Determine the (X, Y) coordinate at the center of the cell enclosing the given text.  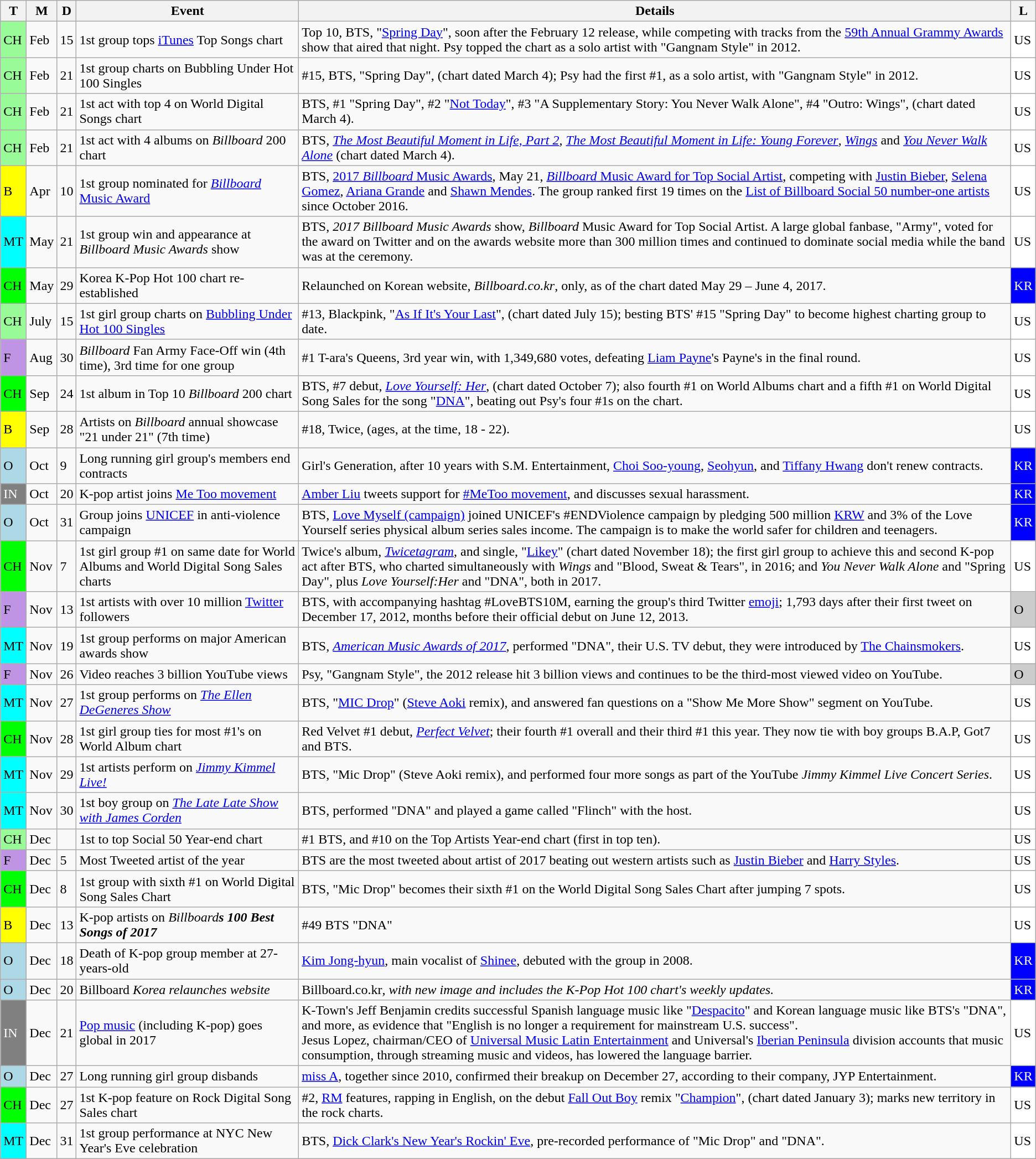
Billboard.co.kr, with new image and includes the K-Pop Hot 100 chart's weekly updates. (655, 989)
5 (66, 860)
#2, RM features, rapping in English, on the debut Fall Out Boy remix "Champion", (chart dated January 3); marks new territory in the rock charts. (655, 1105)
1st K-pop feature on Rock Digital Song Sales chart (188, 1105)
Event (188, 11)
Details (655, 11)
1st artists perform on Jimmy Kimmel Live! (188, 775)
1st boy group on The Late Late Show with James Corden (188, 810)
7 (66, 566)
Death of K-pop group member at 27-years-old (188, 961)
#13, Blackpink, "As If It's Your Last", (chart dated July 15); besting BTS' #15 "Spring Day" to become highest charting group to date. (655, 321)
BTS, performed "DNA" and played a game called "Flinch" with the host. (655, 810)
1st group with sixth #1 on World Digital Song Sales Chart (188, 889)
Artists on Billboard annual showcase "21 under 21" (7th time) (188, 430)
Pop music (including K-pop) goes global in 2017 (188, 1033)
Kim Jong-hyun, main vocalist of Shinee, debuted with the group in 2008. (655, 961)
#1 BTS, and #10 on the Top Artists Year-end chart (first in top ten). (655, 839)
BTS, #1 "Spring Day", #2 "Not Today", #3 "A Supplementary Story: You Never Walk Alone", #4 "Outro: Wings", (chart dated March 4). (655, 112)
1st act with 4 albums on Billboard 200 chart (188, 147)
L (1023, 11)
1st group tops iTunes Top Songs chart (188, 40)
Most Tweeted artist of the year (188, 860)
miss A, together since 2010, confirmed their breakup on December 27, according to their company, JYP Entertainment. (655, 1077)
8 (66, 889)
1st to top Social 50 Year-end chart (188, 839)
10 (66, 191)
D (66, 11)
BTS, American Music Awards of 2017, performed "DNA", their U.S. TV debut, they were introduced by The Chainsmokers. (655, 645)
Long running girl group disbands (188, 1077)
1st group performs on major American awards show (188, 645)
Long running girl group's members end contracts (188, 465)
K-pop artist joins Me Too movement (188, 494)
1st artists with over 10 million Twitter followers (188, 610)
Amber Liu tweets support for #MeToo movement, and discusses sexual harassment. (655, 494)
Apr (42, 191)
Aug (42, 358)
18 (66, 961)
26 (66, 674)
1st girl group charts on Bubbling Under Hot 100 Singles (188, 321)
July (42, 321)
1st group performs on The Ellen DeGeneres Show (188, 703)
#18, Twice, (ages, at the time, 18 - 22). (655, 430)
#1 T-ara's Queens, 3rd year win, with 1,349,680 votes, defeating Liam Payne's Payne's in the final round. (655, 358)
1st group charts on Bubbling Under Hot 100 Singles (188, 75)
Korea K-Pop Hot 100 chart re-established (188, 286)
Billboard Fan Army Face-Off win (4th time), 3rd time for one group (188, 358)
T (13, 11)
K-pop artists on Billboards 100 Best Songs of 2017 (188, 924)
Video reaches 3 billion YouTube views (188, 674)
1st group nominated for Billboard Music Award (188, 191)
BTS, Dick Clark's New Year's Rockin' Eve, pre-recorded performance of "Mic Drop" and "DNA". (655, 1141)
#15, BTS, "Spring Day", (chart dated March 4); Psy had the first #1, as a solo artist, with "Gangnam Style" in 2012. (655, 75)
Girl's Generation, after 10 years with S.M. Entertainment, Choi Soo-young, Seohyun, and Tiffany Hwang don't renew contracts. (655, 465)
1st act with top 4 on World Digital Songs chart (188, 112)
1st group performance at NYC New Year's Eve celebration (188, 1141)
Billboard Korea relaunches website (188, 989)
Group joins UNICEF in anti-violence campaign (188, 522)
Psy, "Gangnam Style", the 2012 release hit 3 billion views and continues to be the third-most viewed video on YouTube. (655, 674)
BTS, "Mic Drop" becomes their sixth #1 on the World Digital Song Sales Chart after jumping 7 spots. (655, 889)
9 (66, 465)
BTS are the most tweeted about artist of 2017 beating out western artists such as Justin Bieber and Harry Styles. (655, 860)
M (42, 11)
#49 BTS "DNA" (655, 924)
BTS, "MIC Drop" (Steve Aoki remix), and answered fan questions on a "Show Me More Show" segment on YouTube. (655, 703)
1st girl group ties for most #1's on World Album chart (188, 738)
19 (66, 645)
24 (66, 393)
BTS, "Mic Drop" (Steve Aoki remix), and performed four more songs as part of the YouTube Jimmy Kimmel Live Concert Series. (655, 775)
1st group win and appearance at Billboard Music Awards show (188, 242)
Red Velvet #1 debut, Perfect Velvet; their fourth #1 overall and their third #1 this year. They now tie with boy groups B.A.P, Got7 and BTS. (655, 738)
1st girl group #1 on same date for World Albums and World Digital Song Sales charts (188, 566)
Relaunched on Korean website, Billboard.co.kr, only, as of the chart dated May 29 – June 4, 2017. (655, 286)
1st album in Top 10 Billboard 200 chart (188, 393)
